Output the (X, Y) coordinate of the center of the cell containing the given text.  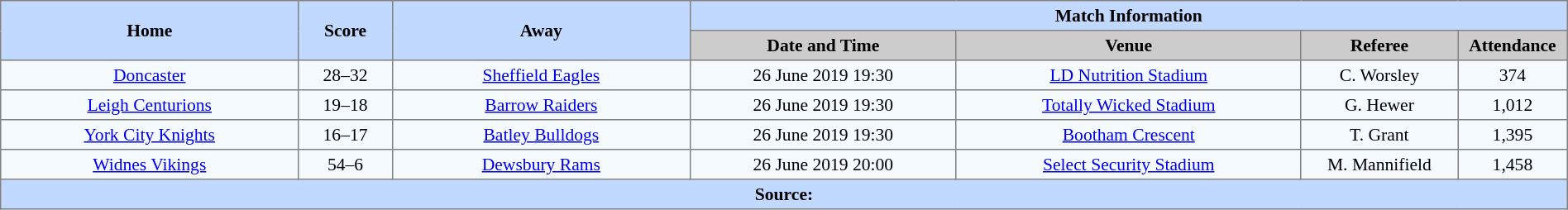
LD Nutrition Stadium (1128, 75)
28–32 (346, 75)
Select Security Stadium (1128, 165)
C. Worsley (1379, 75)
Away (541, 31)
1,458 (1513, 165)
T. Grant (1379, 135)
M. Mannifield (1379, 165)
G. Hewer (1379, 105)
Barrow Raiders (541, 105)
1,012 (1513, 105)
Date and Time (823, 45)
Home (150, 31)
Attendance (1513, 45)
Doncaster (150, 75)
374 (1513, 75)
19–18 (346, 105)
Batley Bulldogs (541, 135)
York City Knights (150, 135)
Widnes Vikings (150, 165)
54–6 (346, 165)
Leigh Centurions (150, 105)
Score (346, 31)
Venue (1128, 45)
1,395 (1513, 135)
Bootham Crescent (1128, 135)
16–17 (346, 135)
Match Information (1128, 16)
Sheffield Eagles (541, 75)
Referee (1379, 45)
Totally Wicked Stadium (1128, 105)
Dewsbury Rams (541, 165)
26 June 2019 20:00 (823, 165)
Source: (784, 194)
